Extract the (x, y) coordinate from the center of the cell holding the provided text.  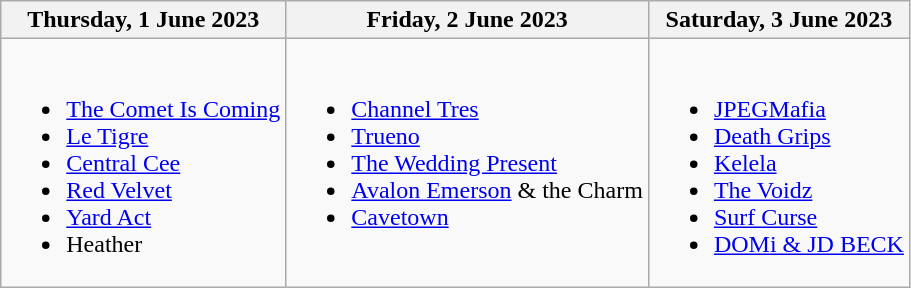
Channel TresTruenoThe Wedding PresentAvalon Emerson & the CharmCavetown (468, 163)
JPEGMafiaDeath GripsKelelaThe VoidzSurf CurseDOMi & JD BECK (778, 163)
Thursday, 1 June 2023 (144, 20)
Friday, 2 June 2023 (468, 20)
Saturday, 3 June 2023 (778, 20)
The Comet Is ComingLe TigreCentral CeeRed VelvetYard ActHeather (144, 163)
